Locate the cell with the specified text and output its (X, Y) center coordinate. 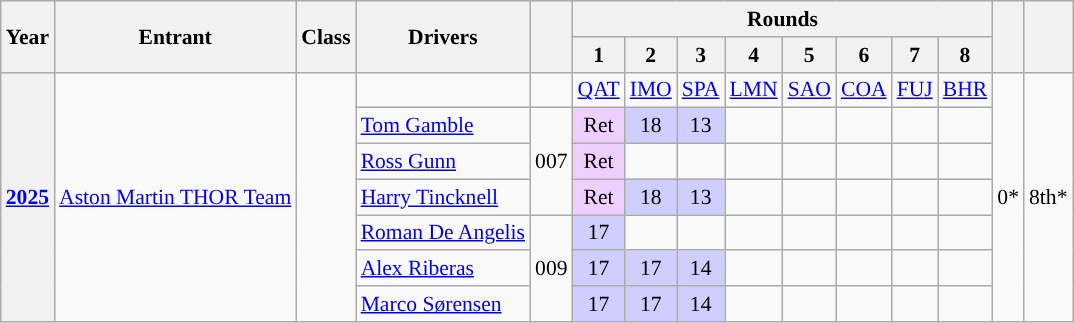
1 (599, 55)
SPA (701, 90)
8 (966, 55)
Alex Riberas (443, 269)
Entrant (175, 36)
Ross Gunn (443, 162)
0* (1008, 196)
SAO (810, 90)
2025 (28, 196)
IMO (651, 90)
QAT (599, 90)
2 (651, 55)
3 (701, 55)
LMN (753, 90)
4 (753, 55)
Drivers (443, 36)
Marco Sørensen (443, 304)
009 (552, 268)
Year (28, 36)
COA (864, 90)
Roman De Angelis (443, 233)
5 (810, 55)
007 (552, 162)
BHR (966, 90)
7 (915, 55)
6 (864, 55)
Rounds (783, 19)
Harry Tincknell (443, 197)
Tom Gamble (443, 126)
Aston Martin THOR Team (175, 196)
FUJ (915, 90)
8th* (1048, 196)
Class (326, 36)
